Scan for the cell matching the given text and deliver its (x, y) coordinate at center. 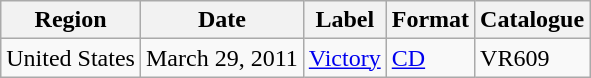
VR609 (532, 58)
CD (430, 58)
March 29, 2011 (222, 58)
Victory (344, 58)
United States (71, 58)
Region (71, 20)
Catalogue (532, 20)
Label (344, 20)
Format (430, 20)
Date (222, 20)
